Capture the cell that displays the provided text and extract its [X, Y] central coordinate. 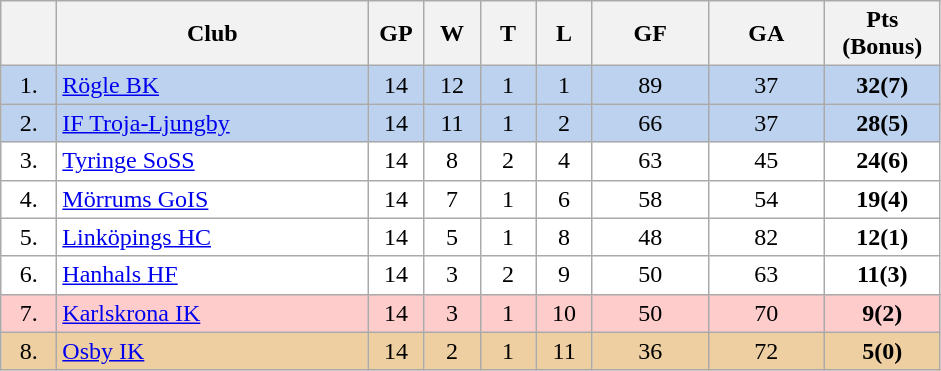
Mörrums GoIS [212, 199]
19(4) [882, 199]
66 [650, 123]
L [564, 34]
Osby IK [212, 351]
GF [650, 34]
T [508, 34]
70 [766, 313]
12 [452, 85]
Hanhals HF [212, 275]
Karlskrona IK [212, 313]
1. [29, 85]
Pts (Bonus) [882, 34]
GA [766, 34]
W [452, 34]
7. [29, 313]
89 [650, 85]
3. [29, 161]
9 [564, 275]
2. [29, 123]
4. [29, 199]
Club [212, 34]
6 [564, 199]
82 [766, 237]
11(3) [882, 275]
6. [29, 275]
54 [766, 199]
58 [650, 199]
Linköpings HC [212, 237]
10 [564, 313]
GP [396, 34]
Rögle BK [212, 85]
32(7) [882, 85]
7 [452, 199]
9(2) [882, 313]
24(6) [882, 161]
36 [650, 351]
5(0) [882, 351]
45 [766, 161]
28(5) [882, 123]
8. [29, 351]
12(1) [882, 237]
48 [650, 237]
Tyringe SoSS [212, 161]
IF Troja-Ljungby [212, 123]
72 [766, 351]
5 [452, 237]
4 [564, 161]
5. [29, 237]
